From the cell containing the given text, extract its center point as [x, y] coordinate. 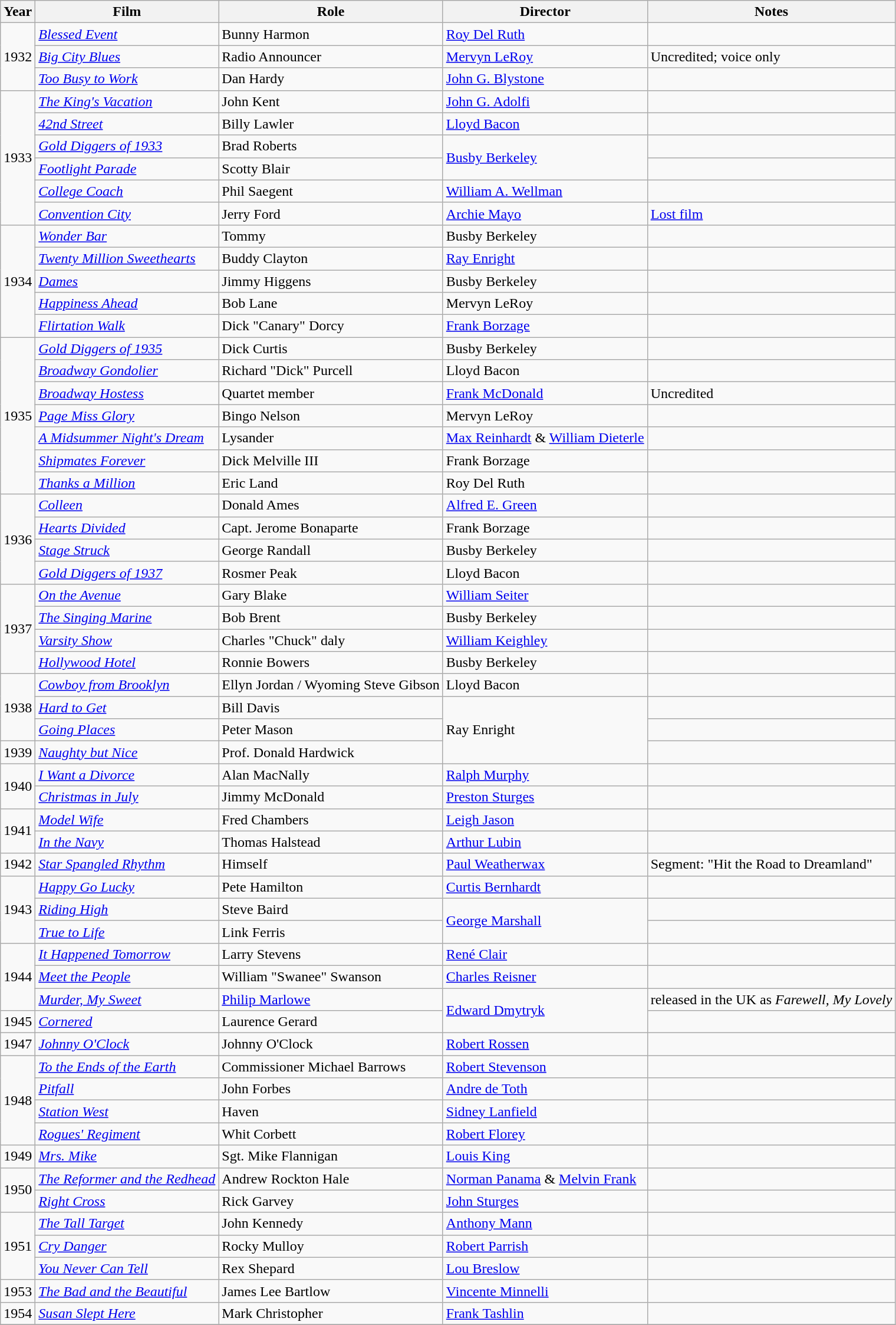
1943 [18, 909]
George Marshall [545, 920]
Peter Mason [331, 730]
1932 [18, 57]
Varsity Show [127, 640]
Leigh Jason [545, 820]
John G. Adolfi [545, 101]
Jerry Ford [331, 213]
Gold Diggers of 1937 [127, 573]
Lysander [331, 438]
Dick Curtis [331, 348]
On the Avenue [127, 595]
Gold Diggers of 1933 [127, 146]
Philip Marlowe [331, 999]
Radio Announcer [331, 57]
Wonder Bar [127, 236]
Quartet member [331, 393]
1941 [18, 831]
Rocky Mulloy [331, 1246]
College Coach [127, 191]
Bingo Nelson [331, 416]
1950 [18, 1190]
The Bad and the Beautiful [127, 1291]
Station West [127, 1112]
William Keighley [545, 640]
Jimmy McDonald [331, 797]
Year [18, 12]
Link Ferris [331, 932]
Uncredited [771, 393]
1951 [18, 1246]
Anthony Mann [545, 1224]
42nd Street [127, 124]
Edward Dmytryk [545, 1011]
Bill Davis [331, 708]
John Kennedy [331, 1224]
Frank Tashlin [545, 1313]
Eric Land [331, 483]
Capt. Jerome Bonaparte [331, 528]
Alfred E. Green [545, 505]
Too Busy to Work [127, 79]
Big City Blues [127, 57]
Sidney Lanfield [545, 1112]
Twenty Million Sweethearts [127, 258]
Pitfall [127, 1089]
Bunny Harmon [331, 34]
René Clair [545, 954]
Cry Danger [127, 1246]
Lost film [771, 213]
Murder, My Sweet [127, 999]
In the Navy [127, 842]
Dames [127, 281]
The Reformer and the Redhead [127, 1179]
John Kent [331, 101]
1953 [18, 1291]
Robert Florey [545, 1134]
Ralph Murphy [545, 775]
William A. Wellman [545, 191]
1949 [18, 1156]
Meet the People [127, 977]
Uncredited; voice only [771, 57]
Jimmy Higgens [331, 281]
Colleen [127, 505]
1939 [18, 752]
Riding High [127, 909]
1942 [18, 864]
You Never Can Tell [127, 1268]
Himself [331, 864]
Model Wife [127, 820]
Steve Baird [331, 909]
1933 [18, 157]
Christmas in July [127, 797]
Max Reinhardt & William Dieterle [545, 438]
Broadway Hostess [127, 393]
1948 [18, 1100]
Convention City [127, 213]
Billy Lawler [331, 124]
Curtis Bernhardt [545, 887]
Ellyn Jordan / Wyoming Steve Gibson [331, 685]
Thanks a Million [127, 483]
Stage Struck [127, 550]
Cowboy from Brooklyn [127, 685]
1954 [18, 1313]
Frank McDonald [545, 393]
Hearts Divided [127, 528]
Gary Blake [331, 595]
Star Spangled Rhythm [127, 864]
Fred Chambers [331, 820]
Film [127, 12]
Mark Christopher [331, 1313]
1937 [18, 629]
Donald Ames [331, 505]
Brad Roberts [331, 146]
Rick Garvey [331, 1201]
Andrew Rockton Hale [331, 1179]
Broadway Gondolier [127, 371]
Prof. Donald Hardwick [331, 752]
Charles "Chuck" daly [331, 640]
Phil Saegent [331, 191]
Rosmer Peak [331, 573]
Hollywood Hotel [127, 663]
Archie Mayo [545, 213]
The Singing Marine [127, 617]
I Want a Divorce [127, 775]
Sgt. Mike Flannigan [331, 1156]
William "Swanee" Swanson [331, 977]
Paul Weatherwax [545, 864]
Dick Melville III [331, 461]
Gold Diggers of 1935 [127, 348]
1940 [18, 786]
1934 [18, 281]
Notes [771, 12]
Going Places [127, 730]
1944 [18, 977]
Tommy [331, 236]
Bob Brent [331, 617]
Robert Rossen [545, 1044]
Ronnie Bowers [331, 663]
Charles Reisner [545, 977]
The Tall Target [127, 1224]
William Seiter [545, 595]
A Midsummer Night's Dream [127, 438]
1938 [18, 708]
Andre de Toth [545, 1089]
Happy Go Lucky [127, 887]
released in the UK as Farewell, My Lovely [771, 999]
Vincente Minnelli [545, 1291]
John Sturges [545, 1201]
Pete Hamilton [331, 887]
Cornered [127, 1022]
Rex Shepard [331, 1268]
1947 [18, 1044]
Dick "Canary" Dorcy [331, 326]
Right Cross [127, 1201]
1935 [18, 416]
Mrs. Mike [127, 1156]
Louis King [545, 1156]
1945 [18, 1022]
Laurence Gerard [331, 1022]
It Happened Tomorrow [127, 954]
Flirtation Walk [127, 326]
Role [331, 12]
Page Miss Glory [127, 416]
Director [545, 12]
Bob Lane [331, 304]
1936 [18, 539]
Robert Stevenson [545, 1067]
Thomas Halstead [331, 842]
Norman Panama & Melvin Frank [545, 1179]
Rogues' Regiment [127, 1134]
Segment: "Hit the Road to Dreamland" [771, 864]
Blessed Event [127, 34]
Arthur Lubin [545, 842]
True to Life [127, 932]
John Forbes [331, 1089]
Naughty but Nice [127, 752]
Susan Slept Here [127, 1313]
To the Ends of the Earth [127, 1067]
Happiness Ahead [127, 304]
Buddy Clayton [331, 258]
The King's Vacation [127, 101]
John G. Blystone [545, 79]
Scotty Blair [331, 169]
Lou Breslow [545, 1268]
Alan MacNally [331, 775]
Richard "Dick" Purcell [331, 371]
Shipmates Forever [127, 461]
Footlight Parade [127, 169]
James Lee Bartlow [331, 1291]
Dan Hardy [331, 79]
Hard to Get [127, 708]
Commissioner Michael Barrows [331, 1067]
Haven [331, 1112]
Robert Parrish [545, 1246]
Larry Stevens [331, 954]
George Randall [331, 550]
Whit Corbett [331, 1134]
Preston Sturges [545, 797]
